Pinpoint the cell where the given text exists, returning its [X, Y] midpoint coordinate. 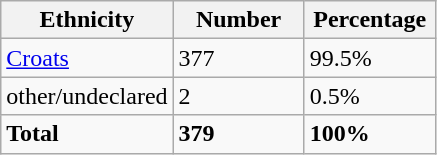
99.5% [370, 58]
0.5% [370, 96]
100% [370, 134]
other/undeclared [87, 96]
Percentage [370, 20]
Total [87, 134]
379 [238, 134]
2 [238, 96]
Ethnicity [87, 20]
Number [238, 20]
377 [238, 58]
Croats [87, 58]
